Pinpoint the cell where the given text exists, returning its [x, y] midpoint coordinate. 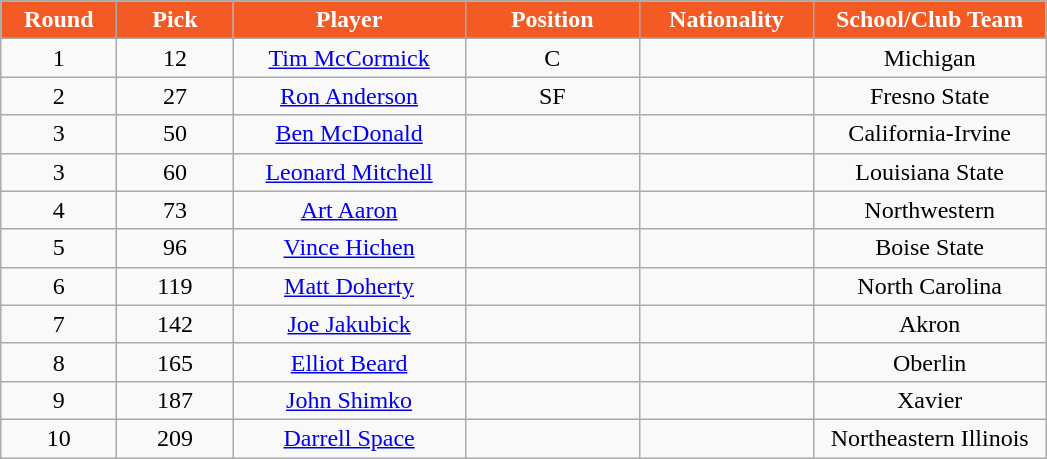
27 [175, 96]
2 [59, 96]
12 [175, 58]
9 [59, 400]
Round [59, 20]
Xavier [930, 400]
60 [175, 172]
Akron [930, 324]
Nationality [726, 20]
California-Irvine [930, 134]
165 [175, 362]
4 [59, 210]
7 [59, 324]
187 [175, 400]
73 [175, 210]
C [552, 58]
Northwestern [930, 210]
School/Club Team [930, 20]
Tim McCormick [349, 58]
Joe Jakubick [349, 324]
6 [59, 286]
Louisiana State [930, 172]
North Carolina [930, 286]
Pick [175, 20]
Vince Hichen [349, 248]
50 [175, 134]
Michigan [930, 58]
Boise State [930, 248]
1 [59, 58]
119 [175, 286]
Matt Doherty [349, 286]
Oberlin [930, 362]
Darrell Space [349, 438]
SF [552, 96]
Art Aaron [349, 210]
Northeastern Illinois [930, 438]
Fresno State [930, 96]
Leonard Mitchell [349, 172]
142 [175, 324]
John Shimko [349, 400]
Player [349, 20]
96 [175, 248]
8 [59, 362]
Elliot Beard [349, 362]
Position [552, 20]
5 [59, 248]
10 [59, 438]
209 [175, 438]
Ben McDonald [349, 134]
Ron Anderson [349, 96]
